Return the (x, y) coordinate for the center point of the cell that contains the specified text.  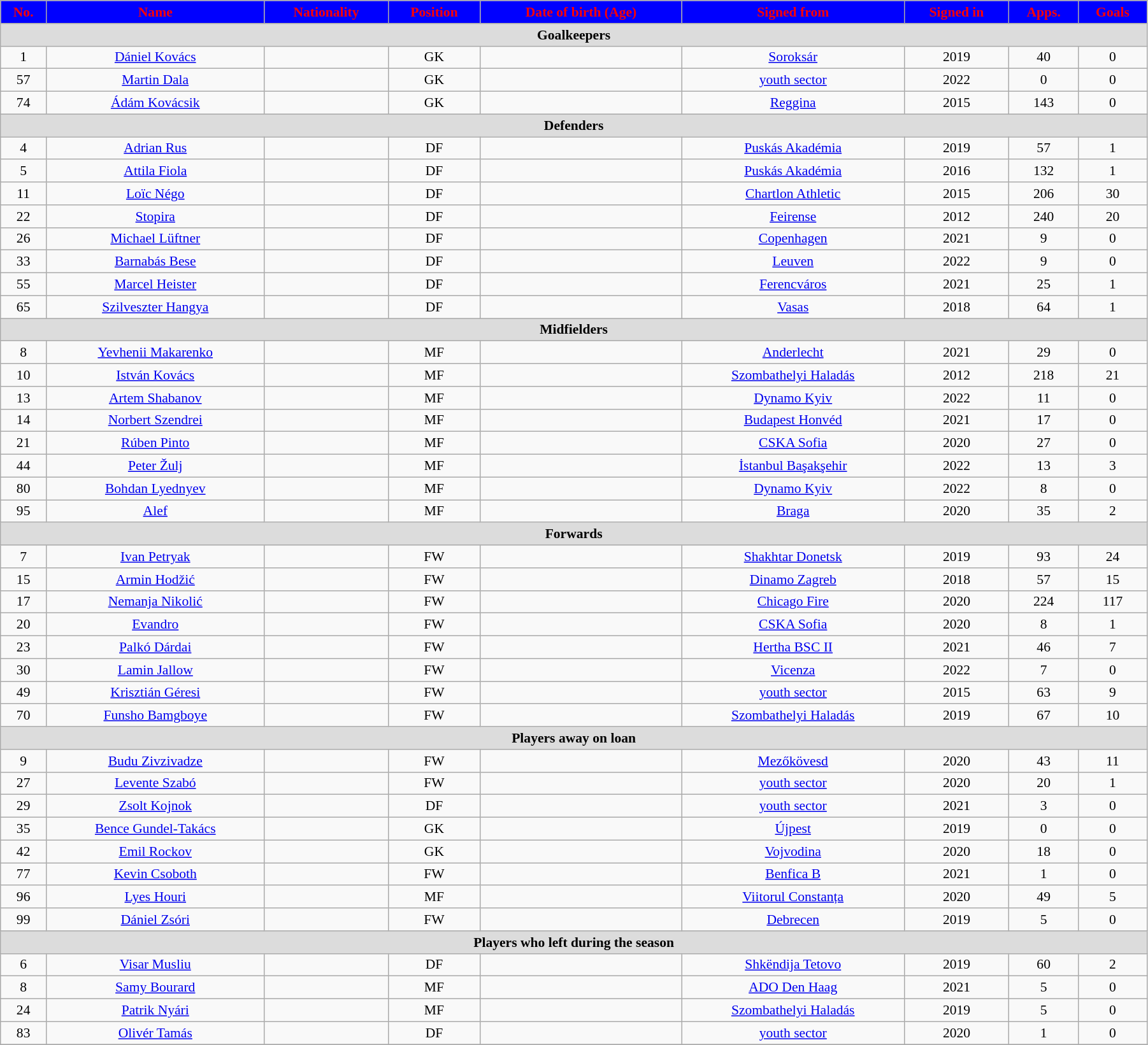
Leuven (793, 262)
117 (1113, 602)
Vojvodina (793, 851)
Shakhtar Donetsk (793, 557)
İstanbul Başakşehir (793, 466)
Krisztián Géresi (155, 693)
Stopira (155, 217)
Michael Lüftner (155, 239)
Levente Szabó (155, 783)
Budapest Honvéd (793, 420)
95 (24, 511)
224 (1044, 602)
No. (24, 12)
Marcel Heister (155, 285)
218 (1044, 375)
Benfica B (793, 874)
Olivér Tamás (155, 1033)
22 (24, 217)
132 (1044, 171)
Attila Fiola (155, 171)
Artem Shabanov (155, 398)
Players away on loan (574, 738)
Dániel Zsóri (155, 920)
Reggina (793, 103)
60 (1044, 965)
Defenders (574, 125)
25 (1044, 285)
Alef (155, 511)
Name (155, 12)
Ádám Kovácsik (155, 103)
Soroksár (793, 57)
Zsolt Kojnok (155, 806)
4 (24, 148)
44 (24, 466)
99 (24, 920)
143 (1044, 103)
74 (24, 103)
Apps. (1044, 12)
2016 (956, 171)
Armin Hodžić (155, 579)
Nationality (326, 12)
Loïc Négo (155, 194)
Mezőkövesd (793, 761)
18 (1044, 851)
Újpest (793, 829)
64 (1044, 307)
Goalkeepers (574, 35)
Kevin Csoboth (155, 874)
Dániel Kovács (155, 57)
Position (434, 12)
Yevhenii Makarenko (155, 353)
6 (24, 965)
70 (24, 716)
Lamin Jallow (155, 670)
Emil Rockov (155, 851)
Debrecen (793, 920)
40 (1044, 57)
240 (1044, 217)
Copenhagen (793, 239)
55 (24, 285)
77 (24, 874)
46 (1044, 648)
Braga (793, 511)
93 (1044, 557)
Visar Musliu (155, 965)
Date of birth (Age) (581, 12)
Nemanja Nikolić (155, 602)
65 (24, 307)
Players who left during the season (574, 942)
23 (24, 648)
14 (24, 420)
Chicago Fire (793, 602)
Adrian Rus (155, 148)
Signed from (793, 12)
Feirense (793, 217)
Viitorul Constanța (793, 897)
Rúben Pinto (155, 443)
István Kovács (155, 375)
Signed in (956, 12)
Vicenza (793, 670)
Vasas (793, 307)
26 (24, 239)
33 (24, 262)
Palkó Dárdai (155, 648)
Funsho Bamgboye (155, 716)
Lyes Houri (155, 897)
Evandro (155, 625)
Peter Žulj (155, 466)
Midfielders (574, 330)
83 (24, 1033)
80 (24, 488)
Ivan Petryak (155, 557)
Bohdan Lyednyev (155, 488)
Norbert Szendrei (155, 420)
43 (1044, 761)
Bence Gundel-Takács (155, 829)
Anderlecht (793, 353)
67 (1044, 716)
Ferencváros (793, 285)
96 (24, 897)
206 (1044, 194)
Patrik Nyári (155, 1011)
Martin Dala (155, 80)
ADO Den Haag (793, 988)
Goals (1113, 12)
Hertha BSC II (793, 648)
42 (24, 851)
Budu Zivzivadze (155, 761)
Dinamo Zagreb (793, 579)
Barnabás Bese (155, 262)
Samy Bourard (155, 988)
63 (1044, 693)
Shkëndija Tetovo (793, 965)
Chartlon Athletic (793, 194)
Szilveszter Hangya (155, 307)
Forwards (574, 534)
